Extract the [X, Y] coordinate from the center of the cell holding the provided text.  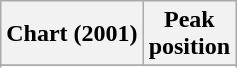
Chart (2001) [72, 34]
Peakposition [189, 34]
